Extract the (X, Y) coordinate from the center of the cell holding the provided text.  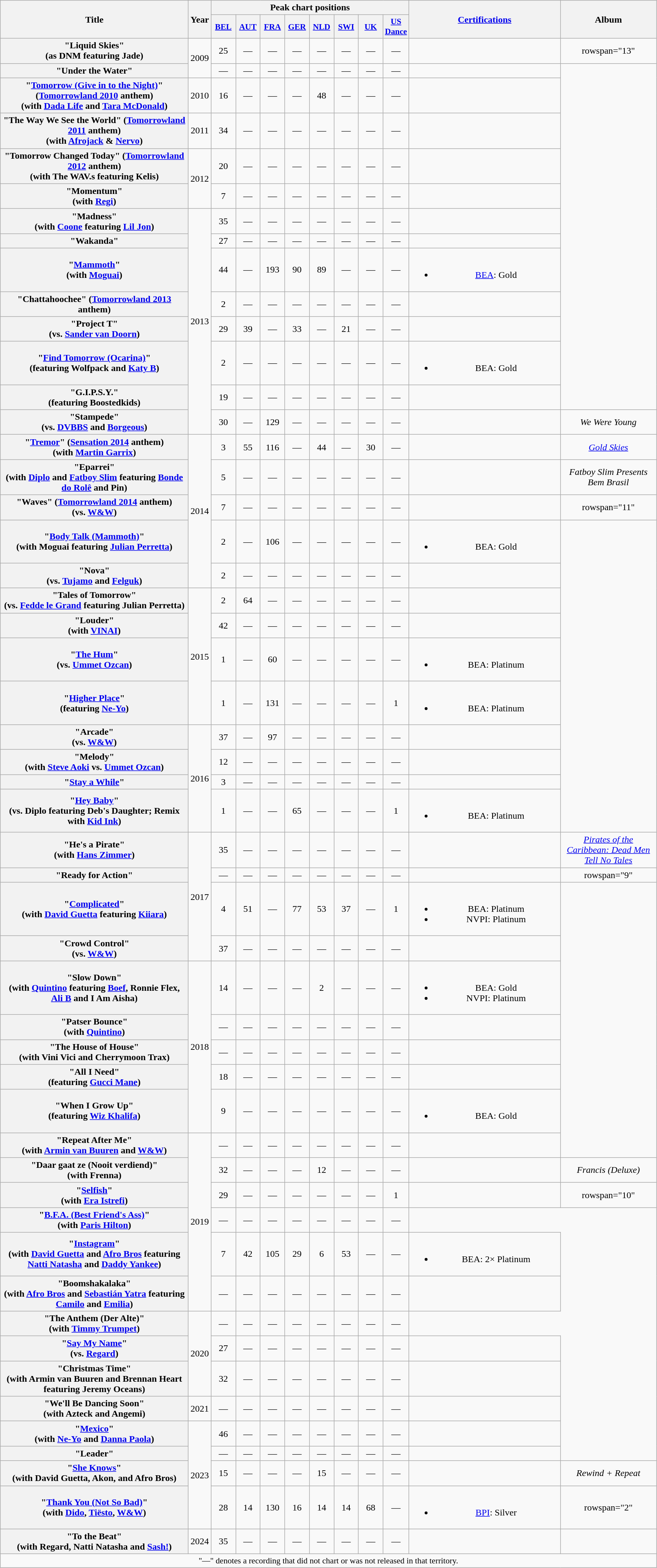
60 (272, 659)
"To the Beat"(with Regard, Natti Natasha and Sash!) (94, 1542)
rowspan="2" (608, 1507)
90 (297, 270)
"Nova"(vs. Tujamo and Felguk) (94, 576)
129 (272, 422)
"Higher Place" (featuring Ne-Yo) (94, 703)
"Selfish" (with Era Istrefi) (94, 1195)
Title (94, 19)
68 (371, 1507)
"Tomorrow (Give in to the Night)" (Tomorrowland 2010 anthem)(with Dada Life and Tara McDonald) (94, 95)
"Liquid Skies"(as DNM featuring Jade) (94, 51)
"Boomshakalaka" (with Afro Bros and Sebastián Yatra featuring Camilo and Emilia) (94, 1293)
"Mexico"(with Ne-Yo and Danna Paola) (94, 1433)
"Leader" (94, 1453)
"Repeat After Me" (with Armin van Buuren and W&W) (94, 1145)
"The Hum"(vs. Ummet Ozcan) (94, 659)
"Instagram" (with David Guetta and Afro Bros featuring Natti Natasha and Daddy Yankee) (94, 1254)
97 (272, 737)
"Daar gaat ze (Nooit verdiend)" (with Frenna) (94, 1170)
"Tomorrow Changed Today" (Tomorrowland 2012 anthem)(with The WAV.s featuring Kelis) (94, 166)
55 (248, 447)
BPI: Silver (484, 1507)
21 (346, 329)
Gold Skies (608, 447)
193 (272, 270)
2014 (200, 511)
"Momentum"(with Regi) (94, 196)
2024 (200, 1542)
BEA: PlatinumNVPI: Platinum (484, 909)
131 (272, 703)
2023 (200, 1475)
AUT (248, 27)
"Stay a While" (94, 782)
77 (297, 909)
106 (272, 541)
US Dance (396, 27)
"Madness"(with Coone featuring Lil Jon) (94, 221)
Rewind + Repeat (608, 1473)
BEL (223, 27)
"The House of House" (with Vini Vici and Cherrymoon Trax) (94, 1052)
rowspan="10" (608, 1195)
"Thank You (Not So Bad)"(with Dido, Tiësto, W&W) (94, 1507)
"B.F.A. (Best Friend's Ass)" (with Paris Hilton) (94, 1220)
9 (223, 1111)
Album (608, 19)
Francis (Deluxe) (608, 1170)
Year (200, 19)
"Hey Baby"(vs. Diplo featuring Deb's Daughter; Remix with Kid Ink) (94, 811)
"The Way We See the World" (Tomorrowland 2011 anthem)(with Afrojack & Nervo) (94, 131)
"Under the Water" (94, 71)
rowspan="11" (608, 507)
116 (272, 447)
"He's a Pirate"(with Hans Zimmer) (94, 850)
5 (223, 477)
SWI (346, 27)
2011 (200, 131)
GER (297, 27)
Peak chart positions (310, 8)
2009 (200, 58)
"Find Tomorrow (Ocarina)" (featuring Wolfpack and Katy B) (94, 363)
"Waves" (Tomorrowland 2014 anthem)(vs. W&W) (94, 507)
19 (223, 397)
"Slow Down" (with Quintino featuring Boef, Ronnie Flex, Ali B and I Am Aisha) (94, 988)
"Wakanda" (94, 241)
2019 (200, 1222)
"Chattahoochee" (Tomorrowland 2013 anthem) (94, 304)
39 (248, 329)
"Stampede"(vs. DVBBS and Borgeous) (94, 422)
18 (223, 1077)
Pirates of the Caribbean: Dead Men Tell No Tales (608, 850)
"We'll Be Dancing Soon"(with Azteck and Angemi) (94, 1409)
2012 (200, 179)
"The Anthem (Der Alte)" (with Timmy Trumpet) (94, 1324)
2018 (200, 1047)
2016 (200, 778)
20 (223, 166)
2021 (200, 1409)
6 (321, 1254)
"Eparrei"(with Diplo and Fatboy Slim featuring Bonde do Rolê and Pin) (94, 477)
"G.I.P.S.Y."(featuring Boostedkids) (94, 397)
48 (321, 95)
64 (248, 600)
"Body Talk (Mammoth)" (with Moguai featuring Julian Perretta) (94, 541)
"All I Need" (featuring Gucci Mane) (94, 1077)
34 (223, 131)
89 (321, 270)
"Arcade"(vs. W&W) (94, 737)
33 (297, 329)
51 (248, 909)
"Patser Bounce" (with Quintino) (94, 1027)
Certifications (484, 19)
"Say My Name"(vs. Regard) (94, 1348)
"When I Grow Up" (featuring Wiz Khalifa) (94, 1111)
2015 (200, 656)
"Ready for Action" (94, 875)
65 (297, 811)
25 (223, 51)
2020 (200, 1354)
Fatboy Slim Presents Bem Brasil (608, 477)
UK (371, 27)
130 (272, 1507)
28 (223, 1507)
We Were Young (608, 422)
BEA: 2× Platinum (484, 1254)
"She Knows"(with David Guetta, Akon, and Afro Bros) (94, 1473)
2010 (200, 95)
"Christmas Time"(with Armin van Buuren and Brennan Heart featuring Jeremy Oceans) (94, 1379)
"—" denotes a recording that did not chart or was not released in that territory. (329, 1561)
rowspan="9" (608, 875)
105 (272, 1254)
4 (223, 909)
46 (223, 1433)
"Tremor" (Sensation 2014 anthem)(with Martin Garrix) (94, 447)
2013 (200, 322)
"Project T"(vs. Sander van Doorn) (94, 329)
NLD (321, 27)
"Mammoth" (with Moguai) (94, 270)
"Louder"(with VINAI) (94, 626)
FRA (272, 27)
2017 (200, 897)
"Melody"(with Steve Aoki vs. Ummet Ozcan) (94, 762)
rowspan="13" (608, 51)
"Crowd Control"(vs. W&W) (94, 948)
"Tales of Tomorrow"(vs. Fedde le Grand featuring Julian Perretta) (94, 600)
BEA: GoldNVPI: Platinum (484, 988)
"Complicated"(with David Guetta featuring Kiiara) (94, 909)
